Output the (x, y) coordinate of the center of the cell containing the given text.  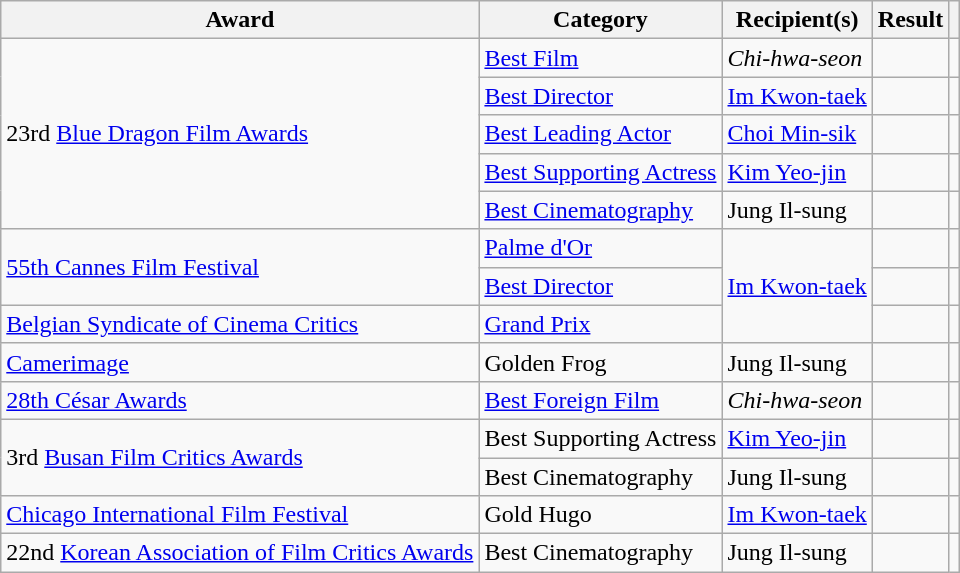
23rd Blue Dragon Film Awards (240, 134)
Palme d'Or (600, 248)
Best Foreign Film (600, 400)
3rd Busan Film Critics Awards (240, 457)
Camerimage (240, 362)
Chicago International Film Festival (240, 515)
Recipient(s) (797, 20)
Category (600, 20)
Belgian Syndicate of Cinema Critics (240, 324)
Choi Min-sik (797, 134)
22nd Korean Association of Film Critics Awards (240, 553)
55th Cannes Film Festival (240, 267)
Result (910, 20)
Award (240, 20)
Best Leading Actor (600, 134)
Golden Frog (600, 362)
28th César Awards (240, 400)
Grand Prix (600, 324)
Gold Hugo (600, 515)
Best Film (600, 58)
